Provide the (X, Y) coordinate of the cell's center where the given text is located.  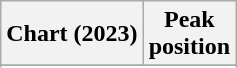
Chart (2023) (72, 34)
Peakposition (189, 34)
